Detect which cell encompasses the target text, then output its (X, Y) center coordinate. 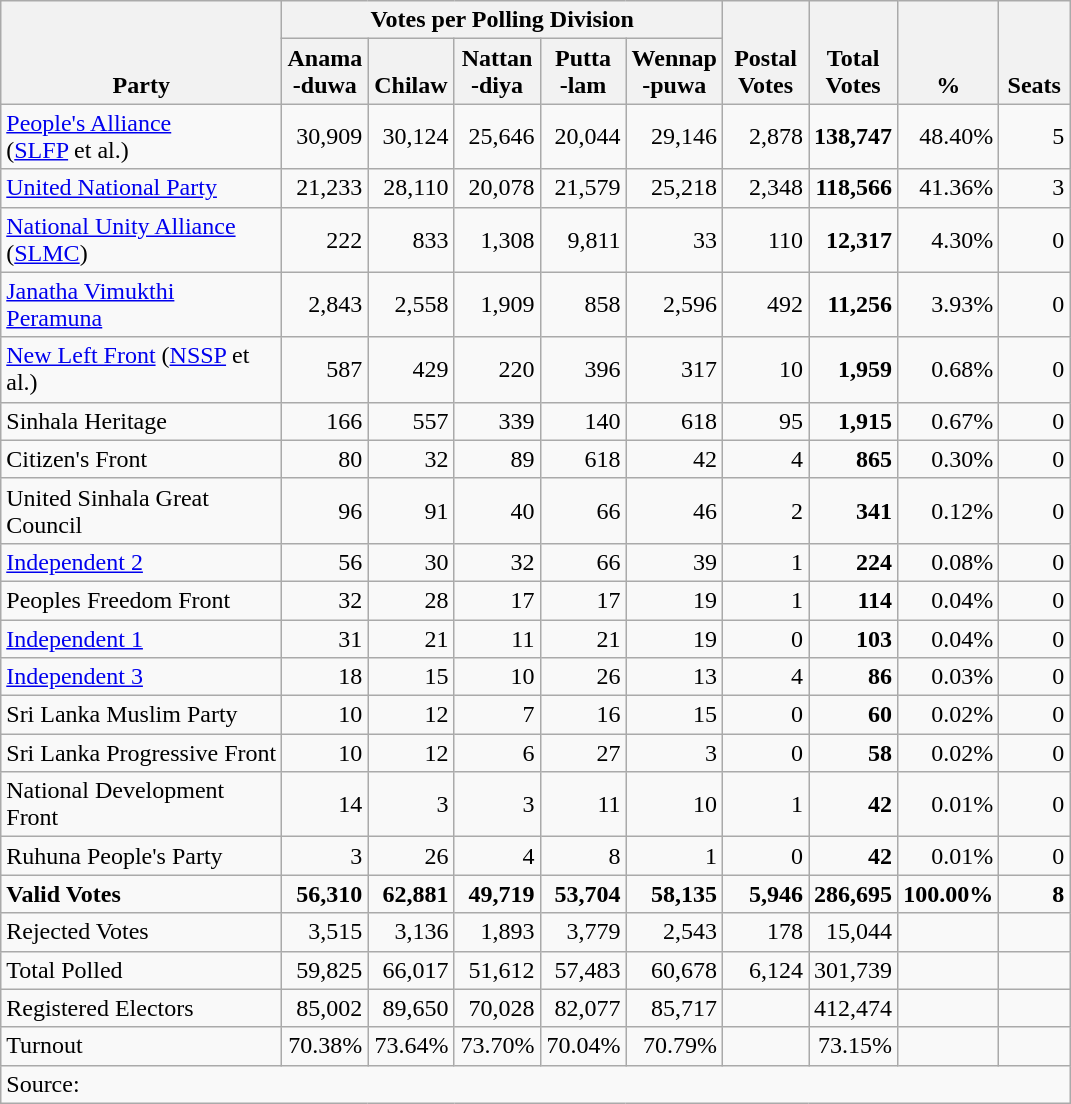
5,946 (766, 894)
1,915 (854, 421)
National Development Front (142, 804)
Wennap-puwa (674, 72)
United Sinhala Great Council (142, 510)
Putta-lam (583, 72)
66,017 (411, 970)
341 (854, 510)
Registered Electors (142, 1008)
29,146 (674, 136)
15,044 (854, 932)
30,909 (325, 136)
27 (583, 753)
PostalVotes (766, 52)
57,483 (583, 970)
0.68% (948, 370)
Party (142, 52)
9,811 (583, 240)
317 (674, 370)
0.03% (948, 677)
25,218 (674, 188)
Independent 2 (142, 562)
220 (497, 370)
6,124 (766, 970)
70.04% (583, 1046)
865 (854, 459)
1,959 (854, 370)
Turnout (142, 1046)
89,650 (411, 1008)
46 (674, 510)
33 (674, 240)
492 (766, 304)
2,596 (674, 304)
25,646 (497, 136)
0.08% (948, 562)
Sri Lanka Muslim Party (142, 715)
14 (325, 804)
Anama-duwa (325, 72)
1,909 (497, 304)
Ruhuna People's Party (142, 856)
49,719 (497, 894)
138,747 (854, 136)
70.79% (674, 1046)
59,825 (325, 970)
Nattan-diya (497, 72)
4.30% (948, 240)
301,739 (854, 970)
Independent 1 (142, 639)
20,044 (583, 136)
Valid Votes (142, 894)
429 (411, 370)
11,256 (854, 304)
858 (583, 304)
2,843 (325, 304)
396 (583, 370)
58 (854, 753)
New Left Front (NSSP et al.) (142, 370)
339 (497, 421)
86 (854, 677)
16 (583, 715)
40 (497, 510)
58,135 (674, 894)
Citizen's Front (142, 459)
Total Votes (854, 52)
100.00% (948, 894)
2,558 (411, 304)
Janatha Vimukthi Peramuna (142, 304)
Sinhala Heritage (142, 421)
412,474 (854, 1008)
3.93% (948, 304)
Chilaw (411, 72)
People's Alliance(SLFP et al.) (142, 136)
1,893 (497, 932)
2,543 (674, 932)
3,779 (583, 932)
2,348 (766, 188)
56 (325, 562)
95 (766, 421)
18 (325, 677)
89 (497, 459)
National Unity Alliance (SLMC) (142, 240)
91 (411, 510)
5 (1034, 136)
118,566 (854, 188)
39 (674, 562)
Source: (536, 1084)
30 (411, 562)
110 (766, 240)
73.70% (497, 1046)
United National Party (142, 188)
% (948, 52)
2,878 (766, 136)
51,612 (497, 970)
557 (411, 421)
73.64% (411, 1046)
Rejected Votes (142, 932)
222 (325, 240)
20,078 (497, 188)
0.30% (948, 459)
96 (325, 510)
60 (854, 715)
587 (325, 370)
30,124 (411, 136)
53,704 (583, 894)
85,002 (325, 1008)
41.36% (948, 188)
Sri Lanka Progressive Front (142, 753)
224 (854, 562)
6 (497, 753)
Votes per Polling Division (502, 20)
0.12% (948, 510)
Peoples Freedom Front (142, 600)
85,717 (674, 1008)
82,077 (583, 1008)
62,881 (411, 894)
3,136 (411, 932)
Independent 3 (142, 677)
21,579 (583, 188)
80 (325, 459)
56,310 (325, 894)
114 (854, 600)
28 (411, 600)
3,515 (325, 932)
12,317 (854, 240)
13 (674, 677)
73.15% (854, 1046)
7 (497, 715)
31 (325, 639)
103 (854, 639)
70.38% (325, 1046)
286,695 (854, 894)
21,233 (325, 188)
Seats (1034, 52)
48.40% (948, 136)
2 (766, 510)
28,110 (411, 188)
1,308 (497, 240)
70,028 (497, 1008)
833 (411, 240)
Total Polled (142, 970)
166 (325, 421)
140 (583, 421)
0.67% (948, 421)
178 (766, 932)
60,678 (674, 970)
